Return (X, Y) of the center of cell containing provided text 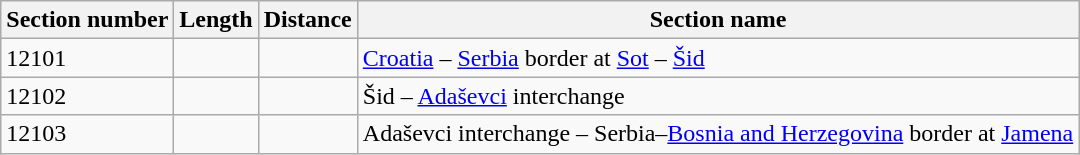
Distance (308, 20)
Adaševci interchange – Serbia–Bosnia and Herzegovina border at Jamena (718, 134)
Croatia – Serbia border at Sot – Šid (718, 58)
Section number (88, 20)
Length (216, 20)
Šid – Adaševci interchange (718, 96)
Section name (718, 20)
12101 (88, 58)
12102 (88, 96)
12103 (88, 134)
